Search for the cell housing the specified text and yield its (X, Y) center coordinate. 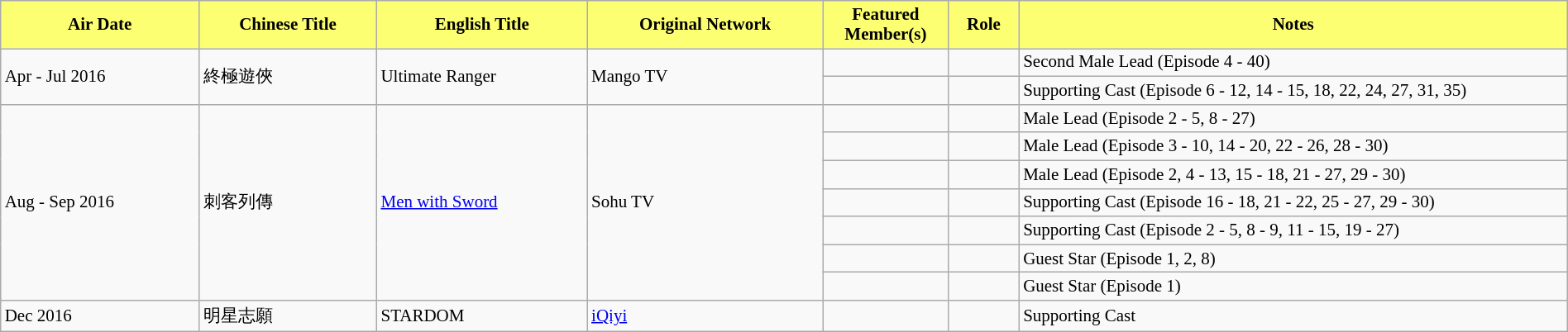
STARDOM (483, 315)
Air Date (100, 25)
Original Network (705, 25)
Ultimate Ranger (483, 77)
Men with Sword (483, 202)
Featured Member(s) (886, 25)
Role (984, 25)
Supporting Cast (Episode 16 - 18, 21 - 22, 25 - 27, 29 - 30) (1293, 202)
Male Lead (Episode 2, 4 - 13, 15 - 18, 21 - 27, 29 - 30) (1293, 174)
Male Lead (Episode 2 - 5, 8 - 27) (1293, 118)
Guest Star (Episode 1) (1293, 287)
Apr - Jul 2016 (100, 77)
Chinese Title (288, 25)
明星志願 (288, 315)
English Title (483, 25)
iQiyi (705, 315)
Dec 2016 (100, 315)
終極遊俠 (288, 77)
刺客列傳 (288, 202)
Guest Star (Episode 1, 2, 8) (1293, 258)
Supporting Cast (1293, 315)
Male Lead (Episode 3 - 10, 14 - 20, 22 - 26, 28 - 30) (1293, 146)
Aug - Sep 2016 (100, 202)
Notes (1293, 25)
Supporting Cast (Episode 2 - 5, 8 - 9, 11 - 15, 19 - 27) (1293, 230)
Second Male Lead (Episode 4 - 40) (1293, 63)
Sohu TV (705, 202)
Supporting Cast (Episode 6 - 12, 14 - 15, 18, 22, 24, 27, 31, 35) (1293, 91)
Mango TV (705, 77)
